Detect which cell encompasses the target text, then output its [X, Y] center coordinate. 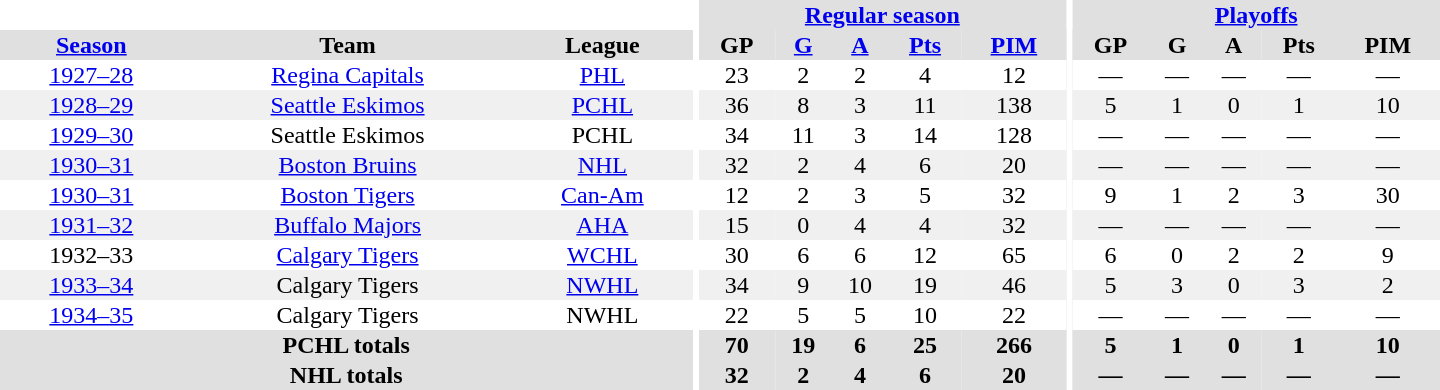
Regular season [882, 15]
PCHL totals [346, 345]
14 [924, 135]
1934–35 [92, 315]
1933–34 [92, 285]
36 [737, 105]
Season [92, 45]
15 [737, 225]
NHL [602, 165]
Regina Capitals [348, 75]
128 [1014, 135]
266 [1014, 345]
70 [737, 345]
1931–32 [92, 225]
WCHL [602, 255]
1932–33 [92, 255]
Playoffs [1256, 15]
Team [348, 45]
AHA [602, 225]
PHL [602, 75]
138 [1014, 105]
23 [737, 75]
Buffalo Majors [348, 225]
46 [1014, 285]
1927–28 [92, 75]
Can-Am [602, 195]
1928–29 [92, 105]
25 [924, 345]
Boston Tigers [348, 195]
65 [1014, 255]
NHL totals [346, 375]
8 [804, 105]
League [602, 45]
1929–30 [92, 135]
Boston Bruins [348, 165]
